Pinpoint the cell where the given text exists, returning its (X, Y) midpoint coordinate. 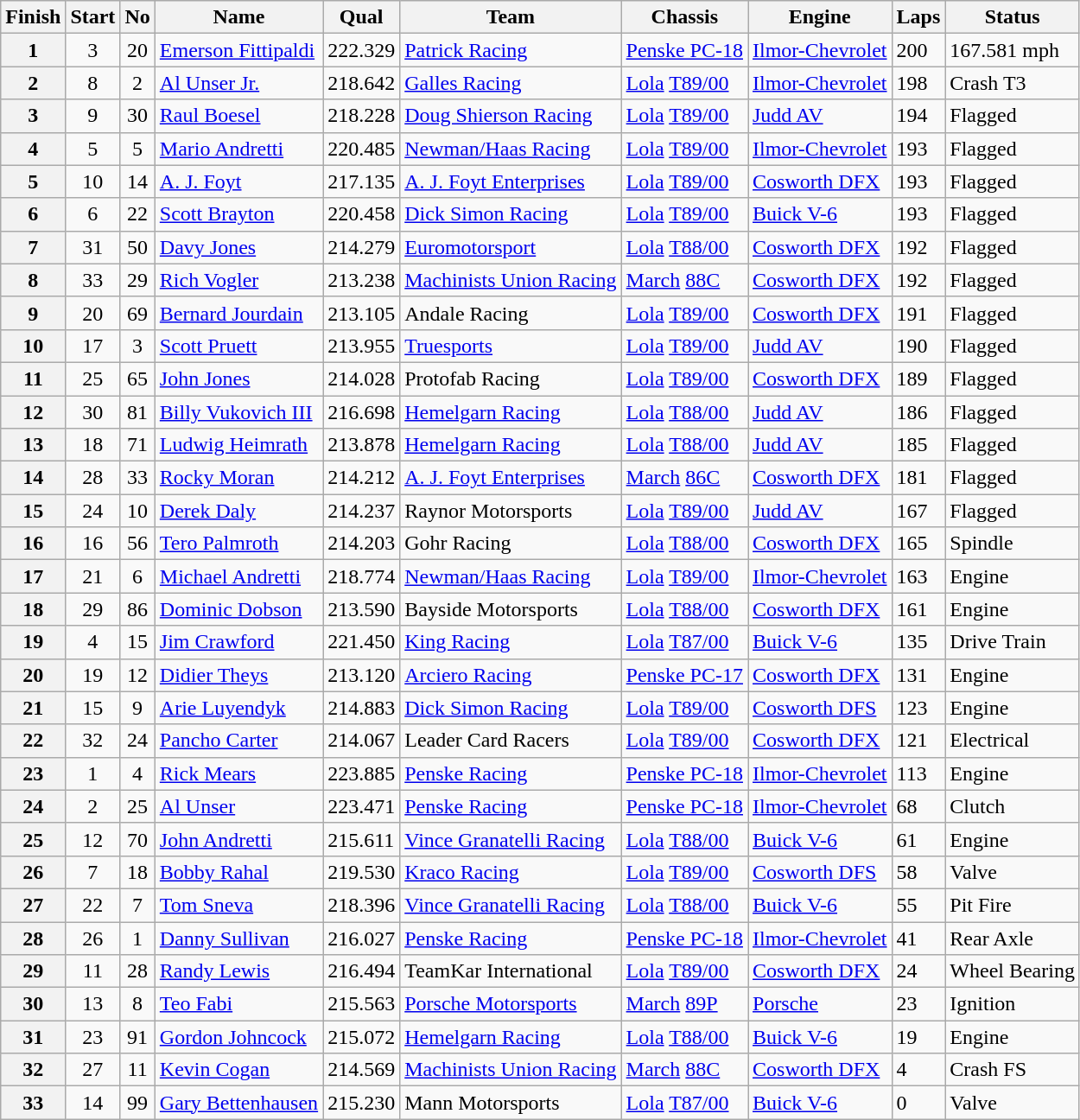
215.611 (361, 839)
91 (137, 1037)
218.642 (361, 83)
King Racing (511, 642)
Mario Andretti (238, 149)
Porsche Motorsports (511, 1004)
214.203 (361, 544)
213.120 (361, 675)
Tom Sneva (238, 905)
Doug Shierson Racing (511, 116)
194 (918, 116)
0 (918, 1103)
161 (918, 609)
167 (918, 511)
Galles Racing (511, 83)
Bobby Rahal (238, 872)
Gordon Johncock (238, 1037)
213.238 (361, 280)
Bernard Jourdain (238, 313)
65 (137, 379)
185 (918, 445)
No (137, 17)
131 (918, 675)
Dominic Dobson (238, 609)
81 (137, 412)
Status (1013, 17)
121 (918, 741)
216.698 (361, 412)
Finish (33, 17)
Teo Fabi (238, 1004)
214.883 (361, 708)
Truesports (511, 346)
Gary Bettenhausen (238, 1103)
165 (918, 544)
Arciero Racing (511, 675)
135 (918, 642)
215.230 (361, 1103)
John Andretti (238, 839)
Andale Racing (511, 313)
200 (918, 50)
216.027 (361, 938)
Emerson Fittipaldi (238, 50)
Rich Vogler (238, 280)
Davy Jones (238, 247)
Leader Card Racers (511, 741)
69 (137, 313)
Ignition (1013, 1004)
213.878 (361, 445)
Penske PC-17 (684, 675)
Rick Mears (238, 773)
Clutch (1013, 806)
March 86C (684, 478)
223.471 (361, 806)
86 (137, 609)
186 (918, 412)
Spindle (1013, 544)
Crash FS (1013, 1070)
55 (918, 905)
218.396 (361, 905)
Electrical (1013, 741)
215.072 (361, 1037)
Arie Luyendyk (238, 708)
216.494 (361, 971)
181 (918, 478)
Rear Axle (1013, 938)
Jim Crawford (238, 642)
99 (137, 1103)
220.458 (361, 214)
Raynor Motorsports (511, 511)
Michael Andretti (238, 576)
Gohr Racing (511, 544)
Mann Motorsports (511, 1103)
Al Unser Jr. (238, 83)
Kraco Racing (511, 872)
71 (137, 445)
58 (918, 872)
41 (918, 938)
Pancho Carter (238, 741)
68 (918, 806)
50 (137, 247)
217.135 (361, 181)
213.105 (361, 313)
March 89P (684, 1004)
222.329 (361, 50)
Qual (361, 17)
61 (918, 839)
215.563 (361, 1004)
221.450 (361, 642)
223.885 (361, 773)
Bayside Motorsports (511, 609)
Kevin Cogan (238, 1070)
219.530 (361, 872)
218.228 (361, 116)
Crash T3 (1013, 83)
220.485 (361, 149)
Raul Boesel (238, 116)
214.237 (361, 511)
Chassis (684, 17)
189 (918, 379)
Ludwig Heimrath (238, 445)
167.581 mph (1013, 50)
Danny Sullivan (238, 938)
214.028 (361, 379)
Start (93, 17)
218.774 (361, 576)
Derek Daly (238, 511)
163 (918, 576)
Drive Train (1013, 642)
Randy Lewis (238, 971)
Protofab Racing (511, 379)
213.955 (361, 346)
Porsche (821, 1004)
214.279 (361, 247)
214.067 (361, 741)
John Jones (238, 379)
123 (918, 708)
Wheel Bearing (1013, 971)
213.590 (361, 609)
Al Unser (238, 806)
Scott Brayton (238, 214)
A. J. Foyt (238, 181)
Euromotorsport (511, 247)
Name (238, 17)
Team (511, 17)
Tero Palmroth (238, 544)
214.569 (361, 1070)
Billy Vukovich III (238, 412)
70 (137, 839)
190 (918, 346)
Rocky Moran (238, 478)
Laps (918, 17)
TeamKar International (511, 971)
Patrick Racing (511, 50)
214.212 (361, 478)
113 (918, 773)
Scott Pruett (238, 346)
56 (137, 544)
198 (918, 83)
Pit Fire (1013, 905)
Didier Theys (238, 675)
191 (918, 313)
